Output the [X, Y] coordinate of the center of the cell containing the given text.  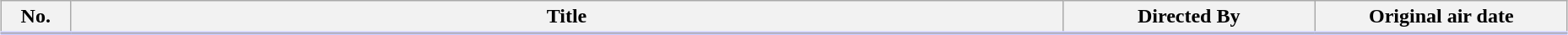
Original air date [1441, 17]
No. [35, 17]
Directed By [1188, 17]
Title [567, 17]
